Find where the given text appears and provide that cell's center as [x, y] coordinate. 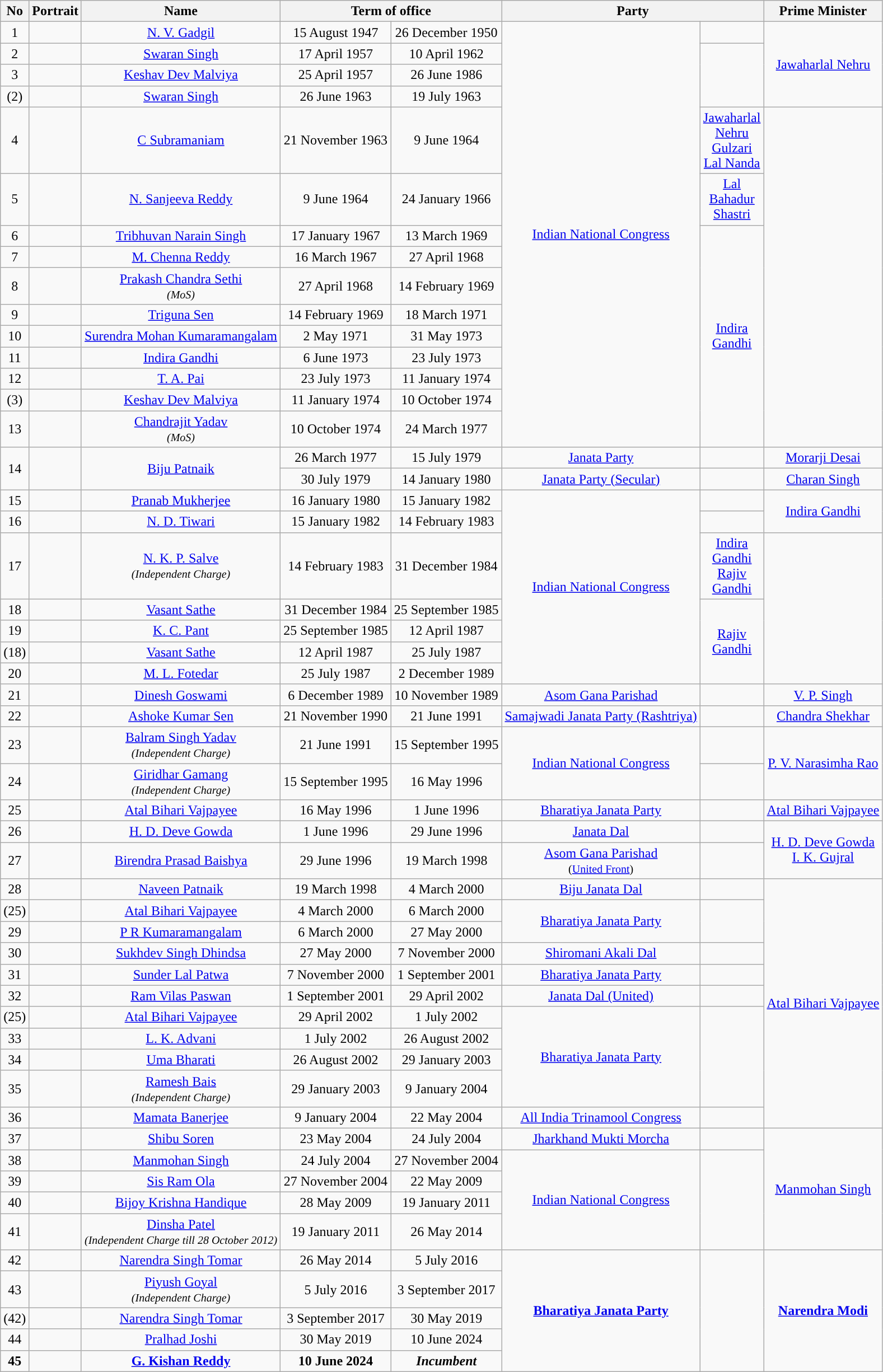
26 March 1977 [336, 458]
10 November 1989 [446, 695]
3 [15, 75]
M. Chenna Reddy [180, 257]
L. K. Advani [180, 1038]
12 [15, 379]
Asom Gana Parishad (United Front) [601, 861]
36 [15, 1117]
32 [15, 996]
Biju Patnaik [180, 469]
Uma Bharati [180, 1060]
41 [15, 1231]
26 June 1963 [336, 96]
25 April 1957 [336, 75]
G. Kishan Reddy [180, 1361]
Triguna Sen [180, 315]
P. V. Narasimha Rao [823, 763]
18 March 1971 [446, 315]
Sukhdev Singh Dhindsa [180, 953]
26 [15, 832]
Mamata Banerjee [180, 1117]
14 [15, 469]
(18) [15, 652]
44 [15, 1340]
Name [180, 11]
21 [15, 695]
(2) [15, 96]
Ram Vilas Paswan [180, 996]
4 [15, 140]
5 [15, 199]
N. Sanjeeva Reddy [180, 199]
11 [15, 358]
Giridhar Gamang (Independent Charge) [180, 781]
Balram Singh Yadav (Independent Charge) [180, 744]
Prakash Chandra Sethi (MoS) [180, 285]
Tribhuvan Narain Singh [180, 236]
2 [15, 54]
10 April 1962 [446, 54]
Chandra Shekhar [823, 716]
16 January 1980 [336, 500]
19 [15, 631]
6 [15, 236]
2 December 1989 [446, 673]
43 [15, 1290]
17 January 1967 [336, 236]
Narendra Modi [823, 1311]
42 [15, 1261]
24 January 1966 [446, 199]
15 July 1979 [446, 458]
10 [15, 336]
Morarji Desai [823, 458]
34 [15, 1060]
37 [15, 1139]
Lal Bahadur Shastri [732, 199]
40 [15, 1203]
Rajiv Gandhi [732, 641]
7 [15, 257]
C Subramaniam [180, 140]
14 January 1980 [446, 479]
23 [15, 744]
Asom Gana Parishad [601, 695]
Birendra Prasad Baishya [180, 861]
25 [15, 811]
21 November 1963 [336, 140]
26 June 1986 [446, 75]
38 [15, 1160]
27 [15, 861]
T. A. Pai [180, 379]
26 December 1950 [446, 32]
K. C. Pant [180, 631]
Shiromani Akali Dal [601, 953]
Indira Gandhi Rajiv Gandhi [732, 565]
Pralhad Joshi [180, 1340]
(3) [15, 400]
Janata Party (Secular) [601, 479]
33 [15, 1038]
Chandrajit Yadav(MoS) [180, 429]
Janata Dal (United) [601, 996]
2 May 1971 [336, 336]
13 March 1969 [446, 236]
22 [15, 716]
24 [15, 781]
6 June 1973 [336, 358]
24 March 1977 [446, 429]
H. D. Deve Gowda [180, 832]
M. L. Fotedar [180, 673]
Samajwadi Janata Party (Rashtriya) [601, 716]
30 [15, 953]
22 May 2009 [446, 1182]
31 May 1973 [446, 336]
17 [15, 565]
Jawaharlal NehruGulzari Lal Nanda [732, 140]
Ashoke Kumar Sen [180, 716]
Sis Ram Ola [180, 1182]
Dinesh Goswami [180, 695]
P R Kumaramangalam [180, 932]
39 [15, 1182]
16 [15, 522]
Dinsha Patel (Independent Charge till 28 October 2012) [180, 1231]
Party [633, 11]
31 [15, 975]
Janata Dal [601, 832]
15 August 1947 [336, 32]
9 [15, 315]
Sunder Lal Patwa [180, 975]
Janata Party [601, 458]
Portrait [55, 11]
N. D. Tiwari [180, 522]
Biju Janata Dal [601, 889]
35 [15, 1088]
Piyush Goyal (Independent Charge) [180, 1290]
Naveen Patnaik [180, 889]
30 July 1979 [336, 479]
18 [15, 610]
19 July 1963 [446, 96]
23 May 2004 [336, 1139]
28 [15, 889]
Pranab Mukherjee [180, 500]
6 December 1989 [336, 695]
28 May 2009 [336, 1203]
45 [15, 1361]
15 [15, 500]
Incumbent [446, 1361]
8 [15, 285]
H. D. Deve GowdaI. K. Gujral [823, 850]
Bijoy Krishna Handique [180, 1203]
22 May 2004 [446, 1117]
Jawaharlal Nehru [823, 64]
N. K. P. Salve (Independent Charge) [180, 565]
Ramesh Bais (Independent Charge) [180, 1088]
21 November 1990 [336, 716]
Surendra Mohan Kumaramangalam [180, 336]
Jharkhand Mukti Morcha [601, 1139]
Term of office [391, 11]
V. P. Singh [823, 695]
17 April 1957 [336, 54]
(42) [15, 1318]
All India Trinamool Congress [601, 1117]
20 [15, 673]
No [15, 11]
13 [15, 429]
1 [15, 32]
Prime Minister [823, 11]
29 [15, 932]
Charan Singh [823, 479]
16 March 1967 [336, 257]
N. V. Gadgil [180, 32]
Shibu Soren [180, 1139]
